Extract the [x, y] coordinate from the center of the cell holding the provided text.  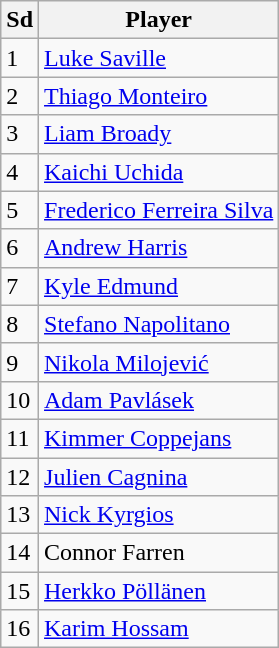
Luke Saville [159, 58]
Sd [20, 20]
2 [20, 96]
7 [20, 286]
Thiago Monteiro [159, 96]
6 [20, 248]
11 [20, 438]
Nikola Milojević [159, 362]
8 [20, 324]
Kaichi Uchida [159, 172]
5 [20, 210]
4 [20, 172]
9 [20, 362]
Kimmer Coppejans [159, 438]
Julien Cagnina [159, 477]
1 [20, 58]
Liam Broady [159, 134]
12 [20, 477]
Adam Pavlásek [159, 400]
14 [20, 553]
Stefano Napolitano [159, 324]
Player [159, 20]
Kyle Edmund [159, 286]
Frederico Ferreira Silva [159, 210]
13 [20, 515]
10 [20, 400]
3 [20, 134]
Karim Hossam [159, 629]
Nick Kyrgios [159, 515]
16 [20, 629]
Andrew Harris [159, 248]
15 [20, 591]
Connor Farren [159, 553]
Herkko Pöllänen [159, 591]
